Extract the [x, y] coordinate from the center of the cell holding the provided text.  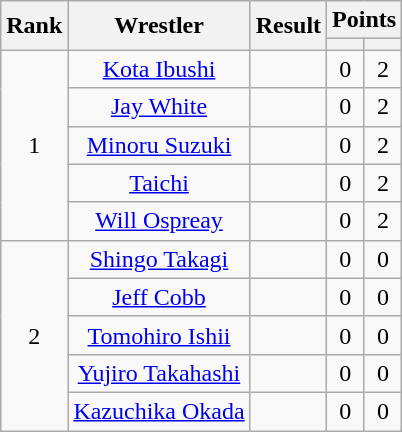
Tomohiro Ishii [159, 335]
Points [364, 20]
Shingo Takagi [159, 259]
Jay White [159, 107]
Yujiro Takahashi [159, 373]
Wrestler [159, 26]
Taichi [159, 183]
Result [288, 26]
Kota Ibushi [159, 69]
Kazuchika Okada [159, 411]
Rank [34, 26]
1 [34, 145]
Minoru Suzuki [159, 145]
Jeff Cobb [159, 297]
Will Ospreay [159, 221]
